Determine the [x, y] coordinate at the center of the cell enclosing the given text.  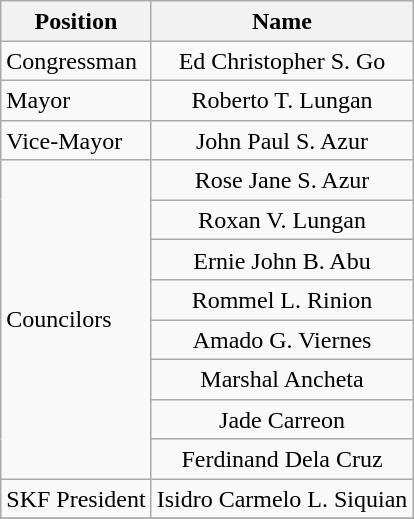
Amado G. Viernes [282, 340]
Name [282, 21]
Jade Carreon [282, 419]
Rose Jane S. Azur [282, 180]
Roberto T. Lungan [282, 100]
Marshal Ancheta [282, 379]
Vice-Mayor [76, 140]
Ferdinand Dela Cruz [282, 459]
Isidro Carmelo L. Siquian [282, 499]
Ed Christopher S. Go [282, 61]
Roxan V. Lungan [282, 220]
Rommel L. Rinion [282, 300]
SKF President [76, 499]
Ernie John B. Abu [282, 260]
Congressman [76, 61]
Mayor [76, 100]
Councilors [76, 320]
John Paul S. Azur [282, 140]
Position [76, 21]
